Identify which cell holds the provided text, then report its (x, y) central coordinate. 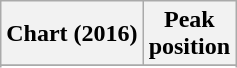
Peak position (189, 34)
Chart (2016) (72, 34)
